Provide the [x, y] coordinate of the cell's center where the given text is located.  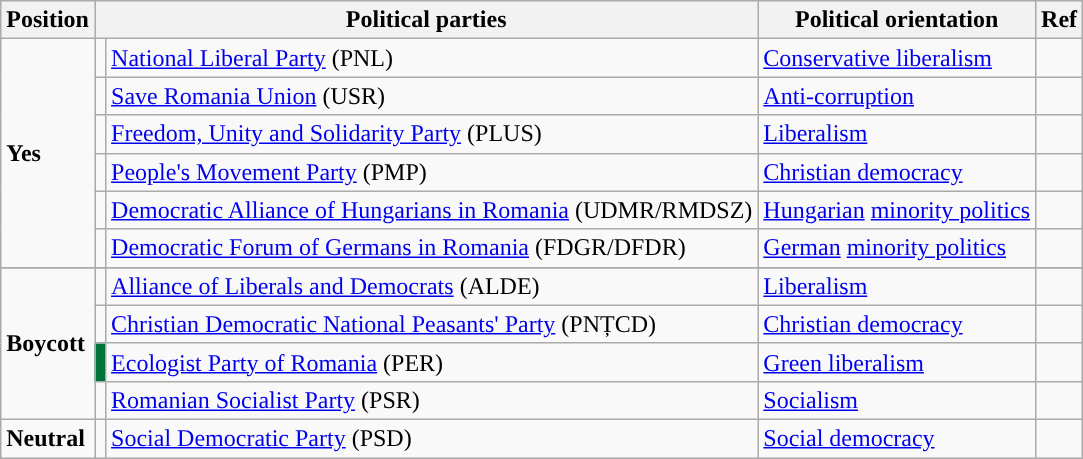
Save Romania Union (USR) [432, 96]
Political parties [426, 20]
Position [48, 20]
Alliance of Liberals and Democrats (ALDE) [432, 286]
Romanian Socialist Party (PSR) [432, 400]
People's Movement Party (PMP) [432, 172]
Hungarian minority politics [897, 210]
Ref [1060, 20]
Social democracy [897, 438]
Neutral [48, 438]
Anti-corruption [897, 96]
Freedom, Unity and Solidarity Party (PLUS) [432, 134]
National Liberal Party (PNL) [432, 58]
Green liberalism [897, 362]
German minority politics [897, 248]
Conservative liberalism [897, 58]
Ecologist Party of Romania (PER) [432, 362]
Democratic Alliance of Hungarians in Romania (UDMR/RMDSZ) [432, 210]
Boycott [48, 343]
Democratic Forum of Germans in Romania (FDGR/DFDR) [432, 248]
Christian Democratic National Peasants' Party (PNȚCD) [432, 324]
Yes [48, 153]
Socialism [897, 400]
Political orientation [897, 20]
Social Democratic Party (PSD) [432, 438]
